Return (X, Y) of the center of cell containing provided text 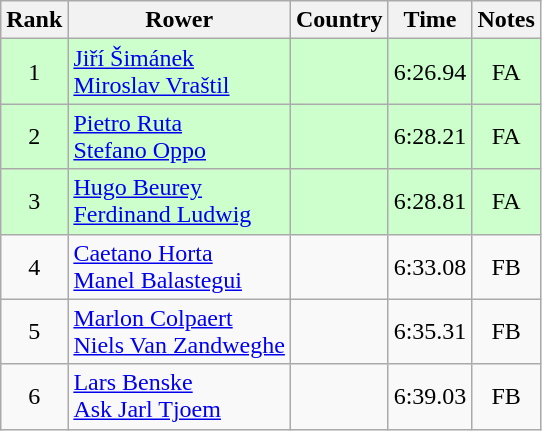
Rank (34, 20)
5 (34, 332)
Lars BenskeAsk Jarl Tjoem (180, 396)
Marlon ColpaertNiels Van Zandweghe (180, 332)
Notes (506, 20)
6:35.31 (430, 332)
Hugo BeureyFerdinand Ludwig (180, 202)
6:39.03 (430, 396)
3 (34, 202)
1 (34, 72)
6 (34, 396)
Country (339, 20)
6:28.21 (430, 136)
6:26.94 (430, 72)
6:33.08 (430, 266)
6:28.81 (430, 202)
Caetano HortaManel Balastegui (180, 266)
2 (34, 136)
Rower (180, 20)
Pietro RutaStefano Oppo (180, 136)
Jiří ŠimánekMiroslav Vraštil (180, 72)
Time (430, 20)
4 (34, 266)
